Provide the [x, y] coordinate of the cell's center where the given text is located.  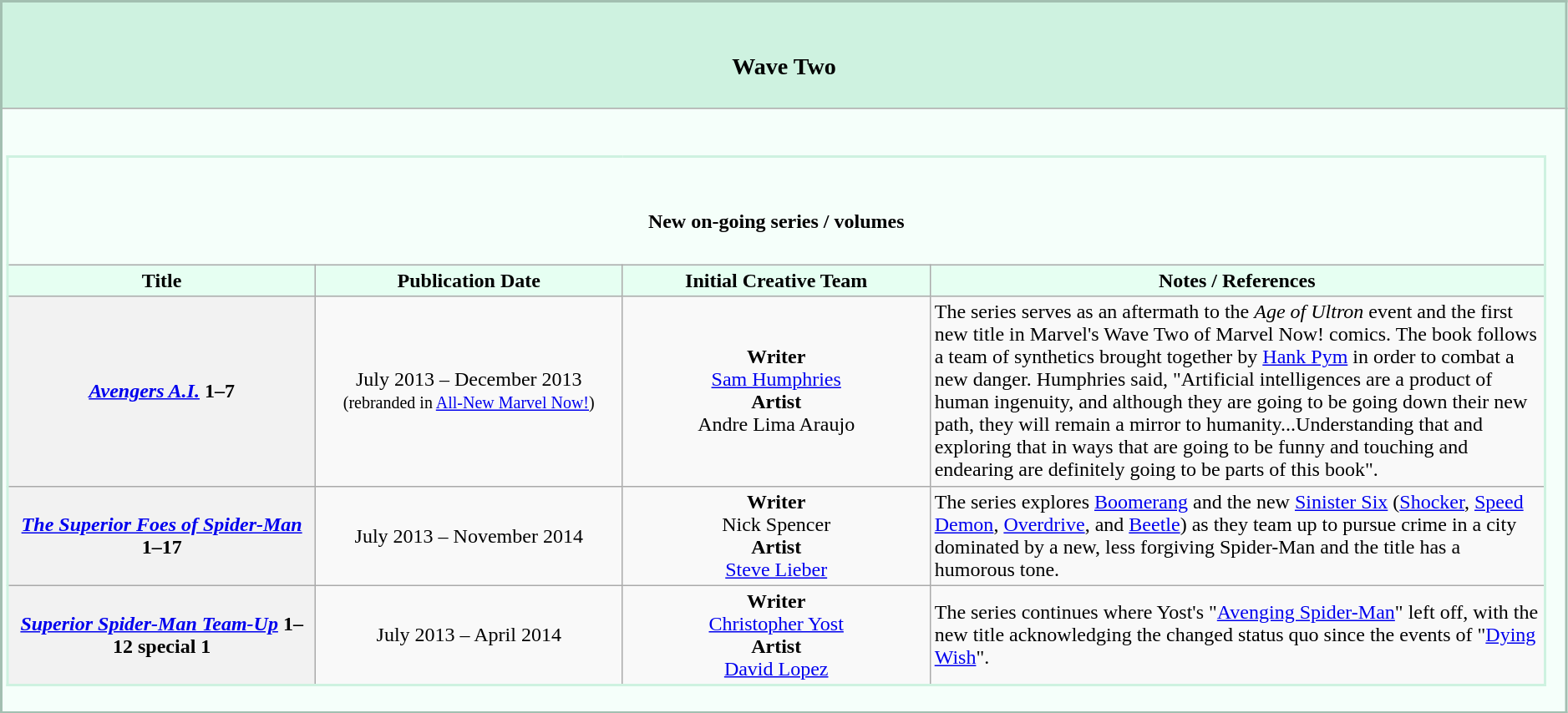
July 2013 – April 2014 [469, 635]
WriterSam HumphriesArtistAndre Lima Araujo [776, 391]
Avengers A.I. 1–7 [161, 391]
Wave Two [784, 55]
New on-going series / volumes [776, 211]
July 2013 – November 2014 [469, 536]
The Superior Foes of Spider-Man 1–17 [161, 536]
Publication Date [469, 281]
Title [161, 281]
Initial Creative Team [776, 281]
WriterNick SpencerArtistSteve Lieber [776, 536]
Superior Spider-Man Team-Up 1–12 special 1 [161, 635]
WriterChristopher YostArtistDavid Lopez [776, 635]
July 2013 – December 2013(rebranded in All-New Marvel Now!) [469, 391]
Notes / References [1237, 281]
